Determine the (x, y) coordinate at the center of the cell enclosing the given text.  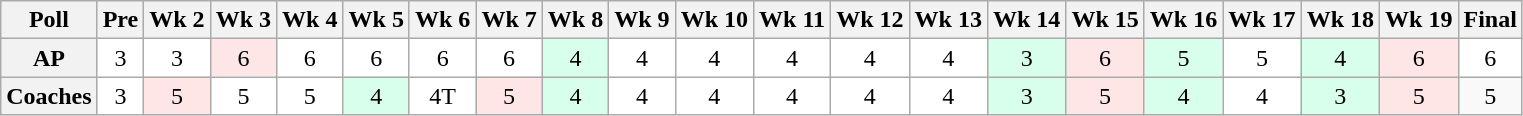
Wk 13 (948, 20)
Wk 7 (509, 20)
Wk 5 (376, 20)
Wk 10 (714, 20)
Coaches (49, 96)
Wk 4 (310, 20)
4T (442, 96)
Wk 3 (243, 20)
Poll (49, 20)
Wk 6 (442, 20)
AP (49, 58)
Wk 11 (792, 20)
Wk 19 (1419, 20)
Wk 9 (642, 20)
Wk 15 (1105, 20)
Wk 16 (1183, 20)
Wk 2 (177, 20)
Wk 8 (575, 20)
Wk 18 (1340, 20)
Wk 14 (1026, 20)
Final (1490, 20)
Wk 17 (1262, 20)
Pre (120, 20)
Wk 12 (870, 20)
